Extract the [X, Y] coordinate from the center of the cell holding the provided text.  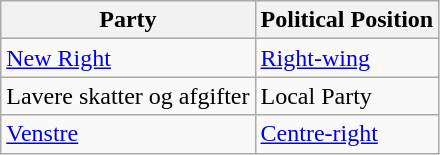
Local Party [347, 96]
Venstre [128, 134]
New Right [128, 58]
Lavere skatter og afgifter [128, 96]
Political Position [347, 20]
Party [128, 20]
Centre-right [347, 134]
Right-wing [347, 58]
